Provide the (x, y) coordinate of the cell's center where the given text is located.  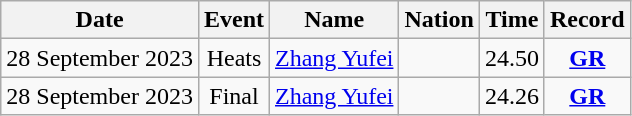
Record (587, 20)
Heats (234, 58)
Nation (439, 20)
Date (100, 20)
24.26 (512, 96)
Final (234, 96)
Name (334, 20)
Event (234, 20)
24.50 (512, 58)
Time (512, 20)
